From the cell containing the given text, extract its center point as (x, y) coordinate. 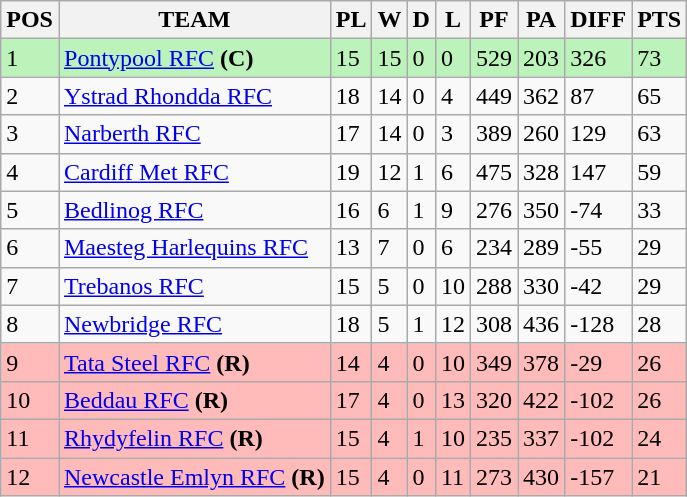
-74 (598, 210)
Newcastle Emlyn RFC (R) (194, 477)
19 (351, 172)
328 (542, 172)
378 (542, 362)
8 (30, 324)
449 (494, 96)
33 (660, 210)
276 (494, 210)
Pontypool RFC (C) (194, 58)
234 (494, 248)
Tata Steel RFC (R) (194, 362)
Trebanos RFC (194, 286)
260 (542, 134)
288 (494, 286)
326 (598, 58)
2 (30, 96)
PF (494, 20)
320 (494, 400)
Beddau RFC (R) (194, 400)
73 (660, 58)
Cardiff Met RFC (194, 172)
28 (660, 324)
DIFF (598, 20)
436 (542, 324)
L (452, 20)
-29 (598, 362)
TEAM (194, 20)
Maesteg Harlequins RFC (194, 248)
273 (494, 477)
Newbridge RFC (194, 324)
389 (494, 134)
Narberth RFC (194, 134)
-42 (598, 286)
59 (660, 172)
24 (660, 438)
308 (494, 324)
-157 (598, 477)
422 (542, 400)
PL (351, 20)
16 (351, 210)
D (421, 20)
362 (542, 96)
529 (494, 58)
350 (542, 210)
-55 (598, 248)
63 (660, 134)
235 (494, 438)
PTS (660, 20)
475 (494, 172)
147 (598, 172)
-128 (598, 324)
337 (542, 438)
430 (542, 477)
PA (542, 20)
POS (30, 20)
Rhydyfelin RFC (R) (194, 438)
Ystrad Rhondda RFC (194, 96)
65 (660, 96)
129 (598, 134)
Bedlinog RFC (194, 210)
21 (660, 477)
87 (598, 96)
330 (542, 286)
349 (494, 362)
203 (542, 58)
289 (542, 248)
W (390, 20)
